Return (X, Y) of the center of cell containing provided text 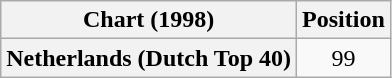
Position (344, 20)
Netherlands (Dutch Top 40) (149, 58)
99 (344, 58)
Chart (1998) (149, 20)
